From the cell containing the given text, extract its center point as (X, Y) coordinate. 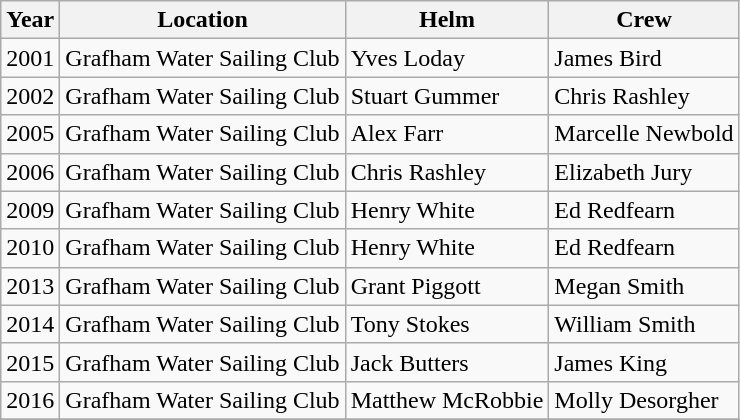
Yves Loday (447, 58)
2016 (30, 400)
James Bird (644, 58)
Helm (447, 20)
Tony Stokes (447, 324)
2013 (30, 286)
Elizabeth Jury (644, 172)
2015 (30, 362)
Stuart Gummer (447, 96)
Grant Piggott (447, 286)
Alex Farr (447, 134)
2002 (30, 96)
2005 (30, 134)
2014 (30, 324)
2001 (30, 58)
Megan Smith (644, 286)
Location (202, 20)
2009 (30, 210)
Molly Desorgher (644, 400)
Matthew McRobbie (447, 400)
Year (30, 20)
2006 (30, 172)
Crew (644, 20)
James King (644, 362)
Marcelle Newbold (644, 134)
Jack Butters (447, 362)
2010 (30, 248)
William Smith (644, 324)
